Detect which cell encompasses the target text, then output its [X, Y] center coordinate. 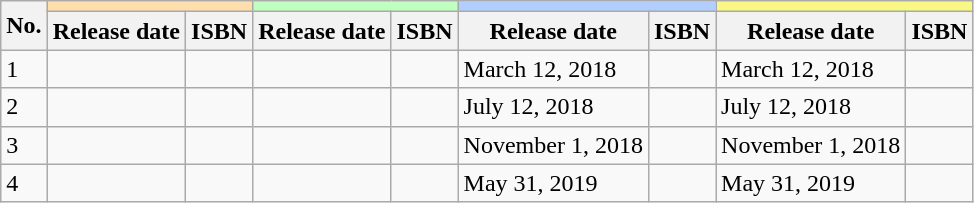
3 [24, 145]
1 [24, 69]
No. [24, 26]
2 [24, 107]
4 [24, 183]
